Provide the (X, Y) coordinate of the cell's center where the given text is located.  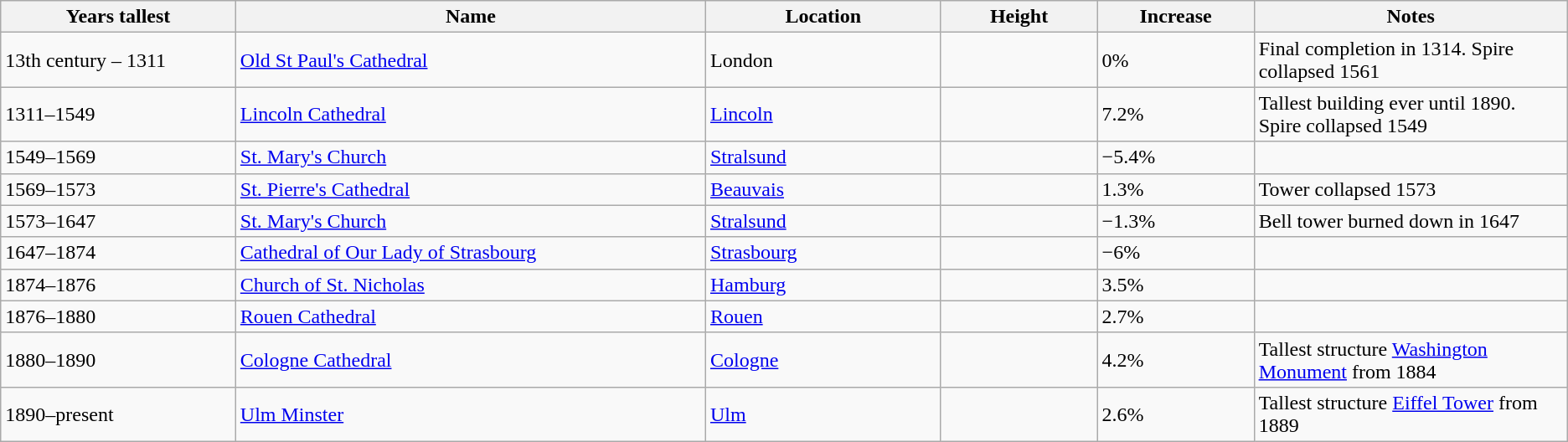
Lincoln (823, 114)
13th century – 1311 (119, 60)
London (823, 60)
1.3% (1176, 189)
St. Pierre's Cathedral (471, 189)
Cologne Cathedral (471, 360)
Tallest structure Eiffel Tower from 1889 (1411, 414)
Location (823, 17)
1573–1647 (119, 221)
1890–present (119, 414)
Increase (1176, 17)
Years tallest (119, 17)
Rouen Cathedral (471, 316)
Tallest building ever until 1890. Spire collapsed 1549 (1411, 114)
Ulm Minster (471, 414)
1311–1549 (119, 114)
Hamburg (823, 285)
Tower collapsed 1573 (1411, 189)
Ulm (823, 414)
−1.3% (1176, 221)
2.6% (1176, 414)
1874–1876 (119, 285)
−6% (1176, 253)
Bell tower burned down in 1647 (1411, 221)
Name (471, 17)
Height (1019, 17)
1876–1880 (119, 316)
Notes (1411, 17)
Beauvais (823, 189)
Tallest structure Washington Monument from 1884 (1411, 360)
Cologne (823, 360)
7.2% (1176, 114)
−5.4% (1176, 157)
Lincoln Cathedral (471, 114)
Final completion in 1314. Spire collapsed 1561 (1411, 60)
Church of St. Nicholas (471, 285)
Cathedral of Our Lady of Strasbourg (471, 253)
Rouen (823, 316)
2.7% (1176, 316)
0% (1176, 60)
1647–1874 (119, 253)
1880–1890 (119, 360)
1569–1573 (119, 189)
Strasbourg (823, 253)
1549–1569 (119, 157)
3.5% (1176, 285)
4.2% (1176, 360)
Old St Paul's Cathedral (471, 60)
